For the text-containing cell, return its midpoint in [X, Y] coordinate format. 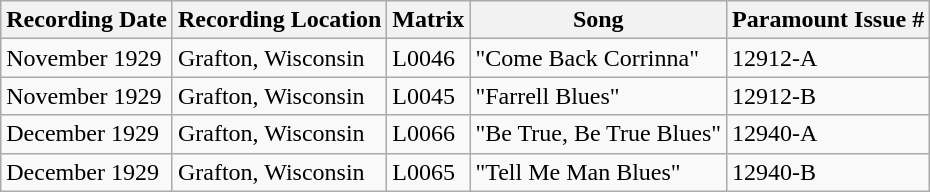
L0046 [428, 58]
"Tell Me Man Blues" [598, 172]
12912-A [828, 58]
"Farrell Blues" [598, 96]
L0045 [428, 96]
12912-B [828, 96]
Recording Location [279, 20]
12940-B [828, 172]
L0065 [428, 172]
Paramount Issue # [828, 20]
L0066 [428, 134]
Matrix [428, 20]
"Come Back Corrinna" [598, 58]
Song [598, 20]
Recording Date [87, 20]
"Be True, Be True Blues" [598, 134]
12940-A [828, 134]
